For the text-containing cell, return its midpoint in (x, y) coordinate format. 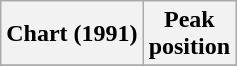
Peakposition (189, 34)
Chart (1991) (72, 34)
